Capture the cell that displays the provided text and extract its [X, Y] central coordinate. 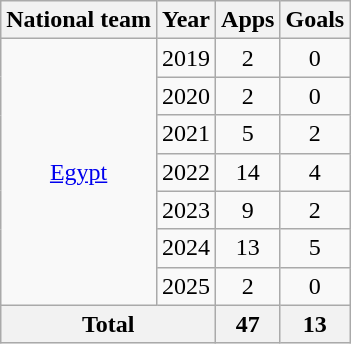
4 [315, 172]
2022 [186, 172]
2021 [186, 134]
National team [79, 20]
9 [248, 210]
47 [248, 324]
Goals [315, 20]
Total [108, 324]
2019 [186, 58]
2023 [186, 210]
14 [248, 172]
2024 [186, 248]
Egypt [79, 172]
2025 [186, 286]
2020 [186, 96]
Apps [248, 20]
Year [186, 20]
